Detect which cell encompasses the target text, then output its (x, y) center coordinate. 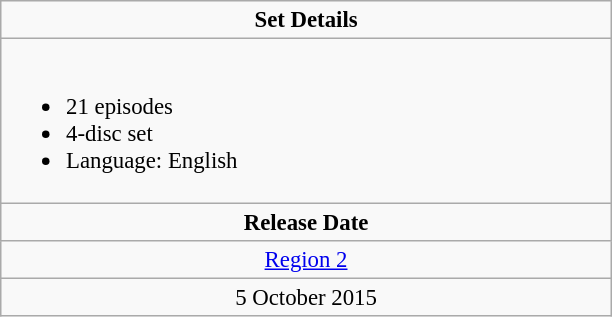
Release Date (306, 222)
Set Details (306, 20)
21 episodes4-disc setLanguage: English (306, 121)
Region 2 (306, 259)
5 October 2015 (306, 297)
